Capture the cell that displays the provided text and extract its (X, Y) central coordinate. 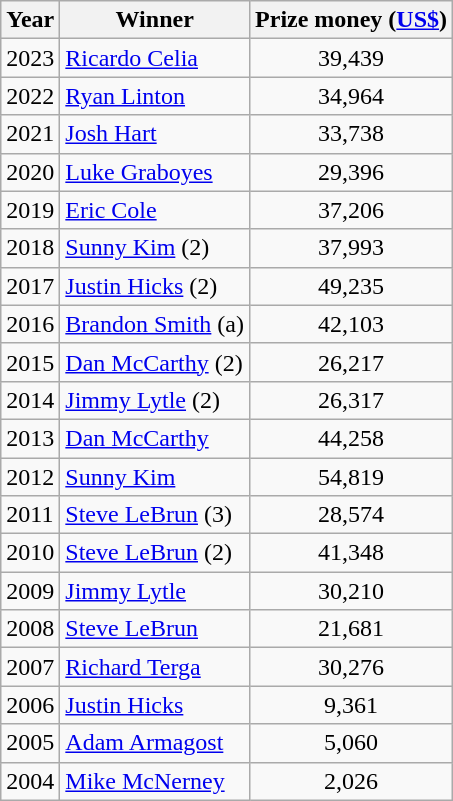
2008 (30, 629)
37,206 (352, 210)
54,819 (352, 477)
2009 (30, 591)
30,210 (352, 591)
2014 (30, 400)
Steve LeBrun (3) (155, 515)
2020 (30, 172)
Justin Hicks (155, 705)
Prize money (US$) (352, 20)
Brandon Smith (a) (155, 324)
Steve LeBrun (2) (155, 553)
34,964 (352, 96)
Steve LeBrun (155, 629)
2021 (30, 134)
26,217 (352, 362)
2017 (30, 286)
5,060 (352, 743)
Eric Cole (155, 210)
Ricardo Celia (155, 58)
41,348 (352, 553)
2019 (30, 210)
39,439 (352, 58)
Luke Graboyes (155, 172)
2018 (30, 248)
2012 (30, 477)
2013 (30, 438)
33,738 (352, 134)
2010 (30, 553)
Richard Terga (155, 667)
37,993 (352, 248)
30,276 (352, 667)
Sunny Kim (2) (155, 248)
49,235 (352, 286)
2011 (30, 515)
Josh Hart (155, 134)
Mike McNerney (155, 781)
Justin Hicks (2) (155, 286)
Winner (155, 20)
2023 (30, 58)
2016 (30, 324)
2006 (30, 705)
Ryan Linton (155, 96)
28,574 (352, 515)
2015 (30, 362)
Dan McCarthy (155, 438)
Adam Armagost (155, 743)
Dan McCarthy (2) (155, 362)
Jimmy Lytle (155, 591)
Year (30, 20)
2,026 (352, 781)
42,103 (352, 324)
Jimmy Lytle (2) (155, 400)
2004 (30, 781)
9,361 (352, 705)
Sunny Kim (155, 477)
29,396 (352, 172)
21,681 (352, 629)
26,317 (352, 400)
2022 (30, 96)
2007 (30, 667)
2005 (30, 743)
44,258 (352, 438)
